Detect which cell encompasses the target text, then output its [X, Y] center coordinate. 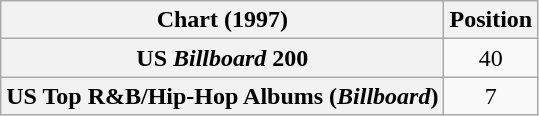
US Billboard 200 [222, 58]
Position [491, 20]
Chart (1997) [222, 20]
7 [491, 96]
US Top R&B/Hip-Hop Albums (Billboard) [222, 96]
40 [491, 58]
